From the cell containing the given text, extract its center point as [x, y] coordinate. 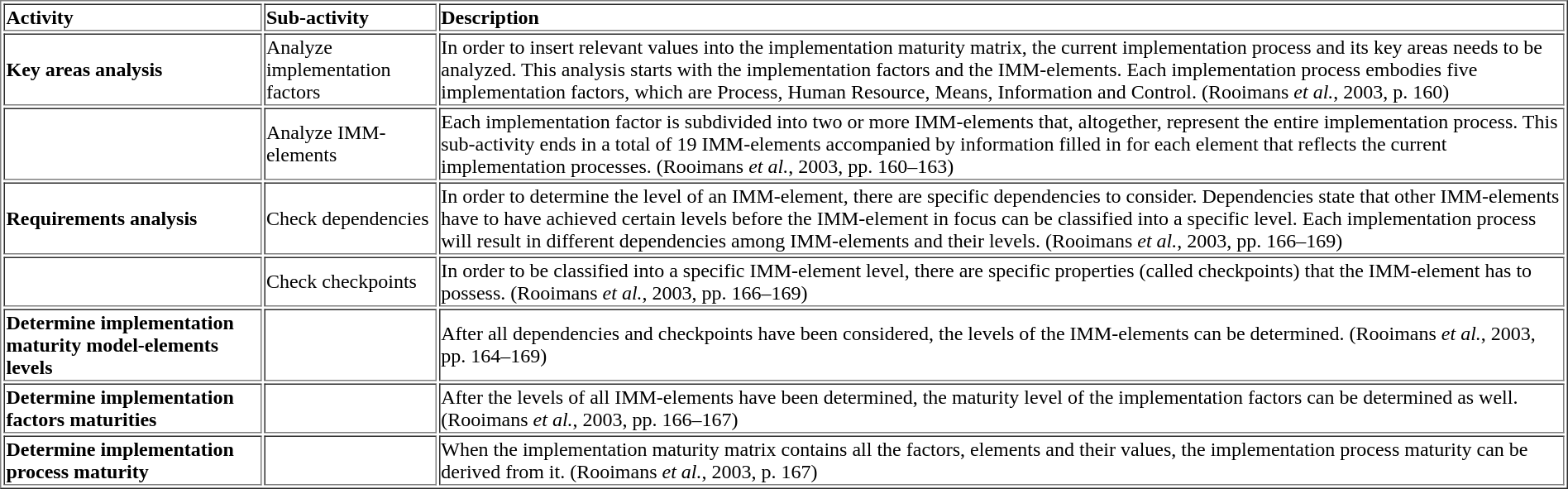
After all dependencies and checkpoints have been considered, the levels of the IMM-elements can be determined. (Rooimans et al., 2003, pp. 164–169) [1001, 346]
Description [1001, 17]
Check dependencies [350, 218]
Analyze IMM-elements [350, 144]
Sub-activity [350, 17]
Determine implementation maturity model-elements levels [132, 346]
Key areas analysis [132, 70]
Requirements analysis [132, 218]
Analyze implementation factors [350, 70]
Check checkpoints [350, 281]
Determine implementation factors maturities [132, 409]
Determine implementation process maturity [132, 460]
Activity [132, 17]
